From the cell containing the given text, extract its center point as (X, Y) coordinate. 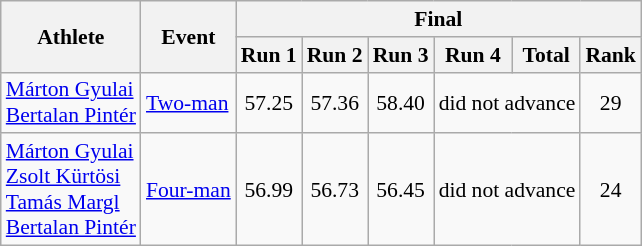
56.99 (269, 190)
29 (610, 102)
24 (610, 190)
Rank (610, 55)
Final (438, 19)
57.36 (335, 102)
56.45 (401, 190)
Run 3 (401, 55)
58.40 (401, 102)
Márton GyulaiBertalan Pintér (71, 102)
57.25 (269, 102)
Run 4 (474, 55)
Two-man (188, 102)
Run 1 (269, 55)
Event (188, 36)
Run 2 (335, 55)
56.73 (335, 190)
Total (546, 55)
Four-man (188, 190)
Márton GyulaiZsolt KürtösiTamás MarglBertalan Pintér (71, 190)
Athlete (71, 36)
